For the text-containing cell, return its midpoint in [X, Y] coordinate format. 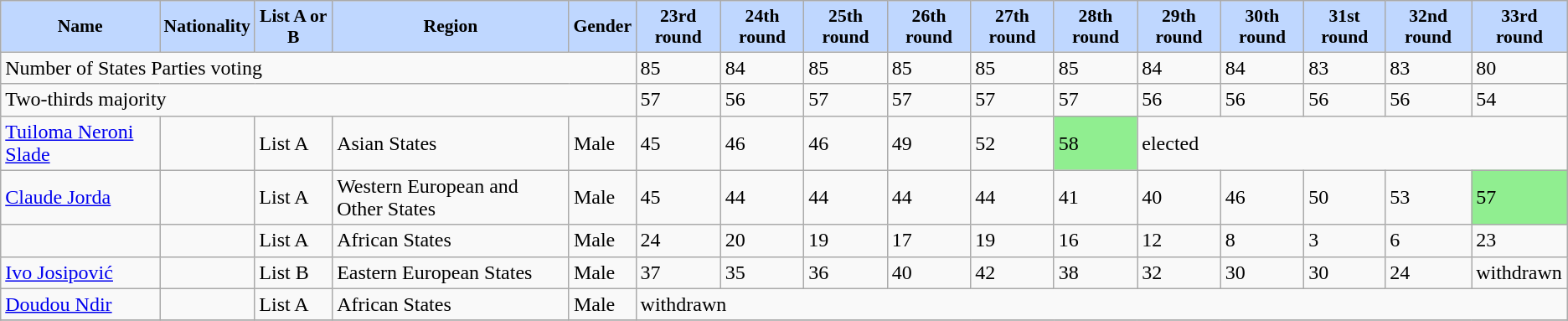
28th round [1096, 27]
Doudou Ndir [80, 304]
Two-thirds majority [318, 100]
24th round [762, 27]
41 [1096, 198]
58 [1096, 142]
6 [1429, 241]
32 [1179, 272]
25th round [846, 27]
Eastern European States [451, 272]
Ivo Josipović [80, 272]
53 [1429, 198]
List A or B [293, 27]
List B [293, 272]
35 [762, 272]
Name [80, 27]
20 [762, 241]
Western European and Other States [451, 198]
12 [1179, 241]
Claude Jorda [80, 198]
33rd round [1519, 27]
Number of States Parties voting [318, 68]
27th round [1012, 27]
Nationality [206, 27]
elected [1353, 142]
38 [1096, 272]
8 [1261, 241]
52 [1012, 142]
Gender [602, 27]
31st round [1345, 27]
Asian States [451, 142]
23 [1519, 241]
23rd round [678, 27]
30th round [1261, 27]
50 [1345, 198]
17 [928, 241]
26th round [928, 27]
37 [678, 272]
29th round [1179, 27]
Region [451, 27]
Tuiloma Neroni Slade [80, 142]
49 [928, 142]
42 [1012, 272]
3 [1345, 241]
54 [1519, 100]
16 [1096, 241]
32nd round [1429, 27]
36 [846, 272]
80 [1519, 68]
